Return (X, Y) of the center of cell containing provided text 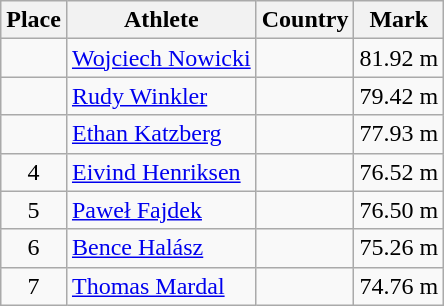
5 (34, 210)
4 (34, 172)
76.50 m (399, 210)
Mark (399, 20)
77.93 m (399, 134)
81.92 m (399, 58)
75.26 m (399, 248)
Rudy Winkler (161, 96)
74.76 m (399, 286)
6 (34, 248)
Wojciech Nowicki (161, 58)
Bence Halász (161, 248)
7 (34, 286)
Country (305, 20)
Eivind Henriksen (161, 172)
79.42 m (399, 96)
Athlete (161, 20)
Paweł Fajdek (161, 210)
76.52 m (399, 172)
Ethan Katzberg (161, 134)
Thomas Mardal (161, 286)
Place (34, 20)
